Provide the [x, y] coordinate of the cell's center where the given text is located.  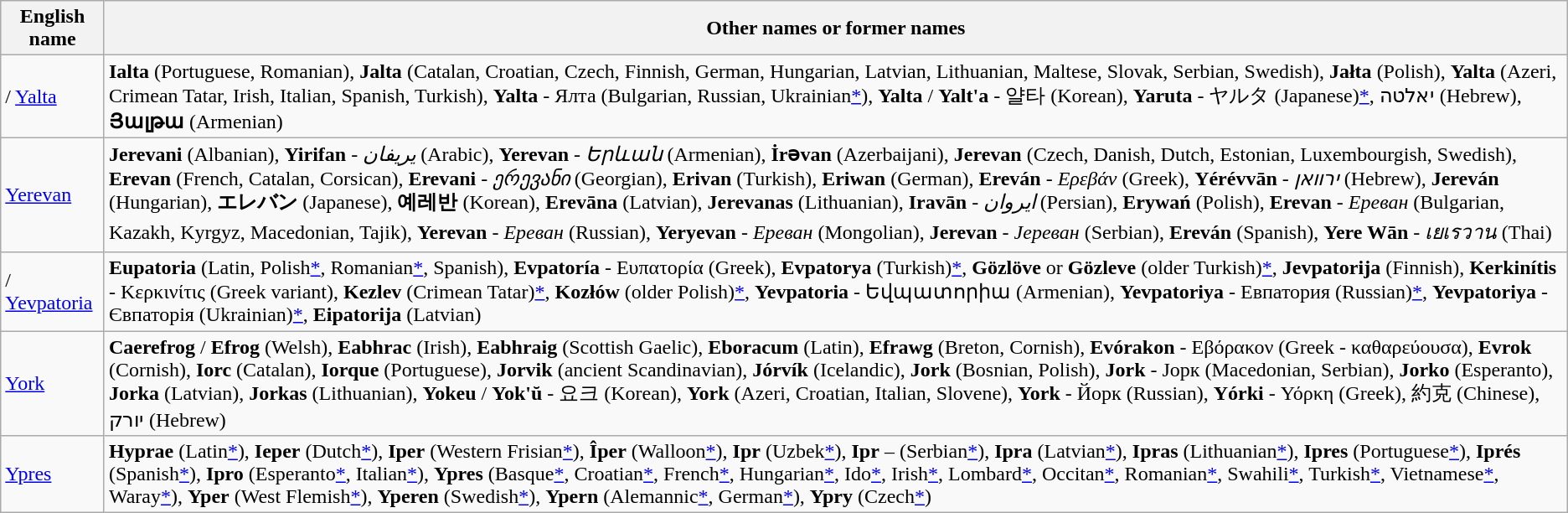
Other names or former names [836, 28]
Ypres [53, 474]
English name [53, 28]
Yerevan [53, 194]
/ Yalta [53, 96]
York [53, 382]
/ Yevpatoria [53, 292]
